Capture the cell that displays the provided text and extract its (x, y) central coordinate. 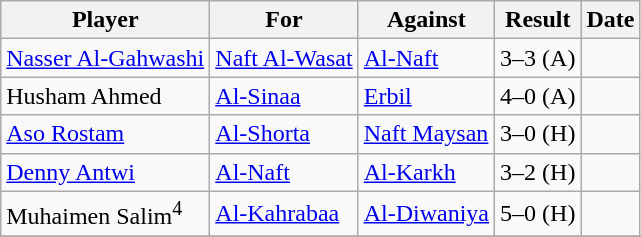
3–3 (A) (538, 58)
Naft Maysan (426, 134)
Al-Karkh (426, 172)
Against (426, 20)
Naft Al-Wasat (284, 58)
For (284, 20)
Al-Shorta (284, 134)
3–0 (H) (538, 134)
3–2 (H) (538, 172)
Erbil (426, 96)
Result (538, 20)
Al-Diwaniya (426, 214)
Al-Sinaa (284, 96)
Date (610, 20)
Muhaimen Salim4 (106, 214)
4–0 (A) (538, 96)
Nasser Al-Gahwashi (106, 58)
Player (106, 20)
Aso Rostam (106, 134)
5–0 (H) (538, 214)
Denny Antwi (106, 172)
Al-Kahrabaa (284, 214)
Husham Ahmed (106, 96)
